Determine the (x, y) coordinate at the center of the cell enclosing the given text.  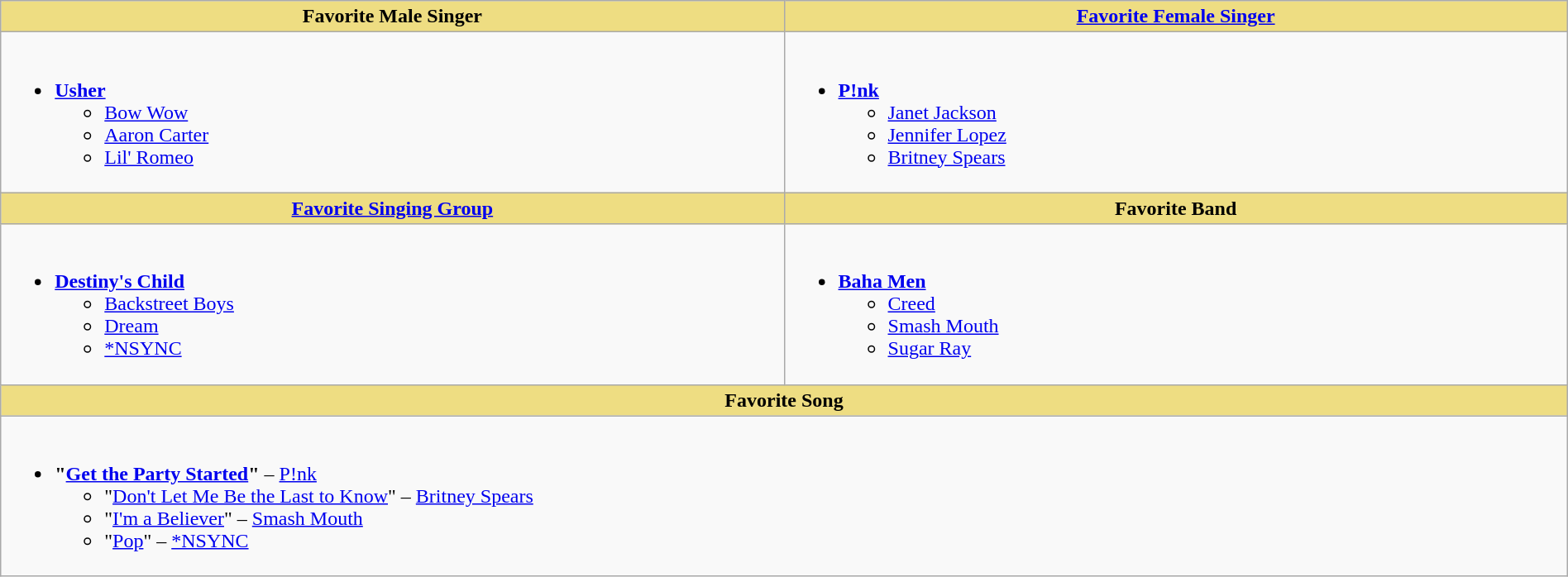
Favorite Female Singer (1176, 17)
Favorite Singing Group (392, 208)
Destiny's ChildBackstreet BoysDream*NSYNC (392, 304)
"Get the Party Started" – P!nk"Don't Let Me Be the Last to Know" – Britney Spears"I'm a Believer" – Smash Mouth"Pop" – *NSYNC (784, 496)
Baha MenCreedSmash MouthSugar Ray (1176, 304)
Favorite Male Singer (392, 17)
Favorite Band (1176, 208)
Favorite Song (784, 400)
UsherBow WowAaron CarterLil' Romeo (392, 112)
P!nkJanet JacksonJennifer LopezBritney Spears (1176, 112)
